Scan for the cell matching the given text and deliver its [x, y] coordinate at center. 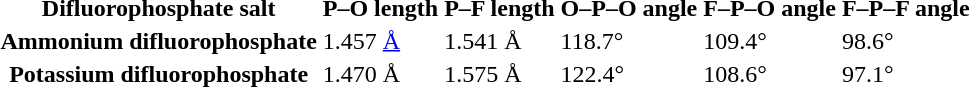
1.541 Å [500, 41]
1.457 Å [380, 41]
118.7° [629, 41]
109.4° [770, 41]
